For the text-containing cell, return its midpoint in (X, Y) coordinate format. 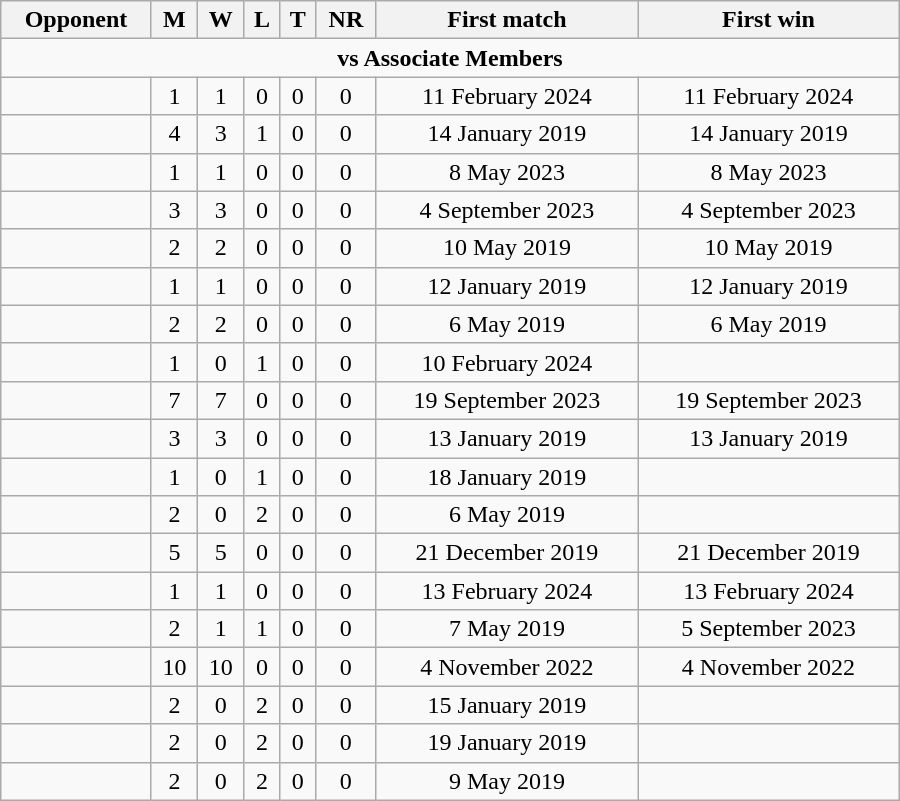
T (298, 20)
19 January 2019 (507, 743)
15 January 2019 (507, 705)
10 February 2024 (507, 362)
Opponent (76, 20)
First win (769, 20)
vs Associate Members (450, 58)
7 May 2019 (507, 629)
First match (507, 20)
5 September 2023 (769, 629)
4 (174, 134)
L (262, 20)
W (221, 20)
9 May 2019 (507, 781)
M (174, 20)
18 January 2019 (507, 477)
NR (346, 20)
